Capture the cell that displays the provided text and extract its (X, Y) central coordinate. 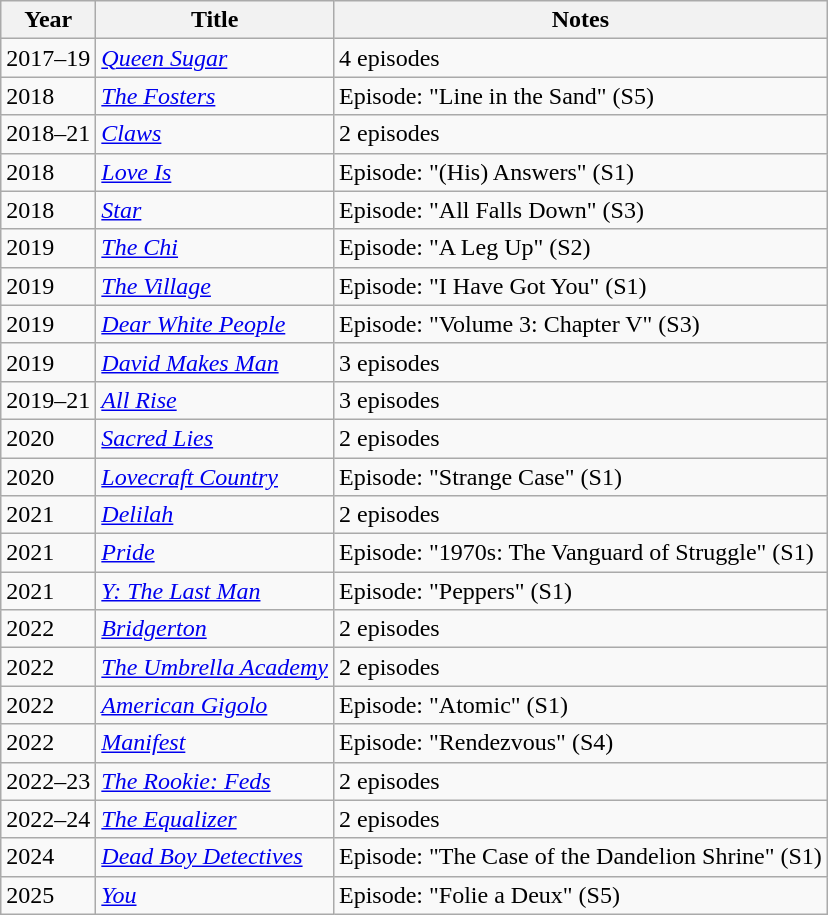
The Equalizer (215, 819)
Episode: "The Case of the Dandelion Shrine" (S1) (580, 857)
American Gigolo (215, 705)
2022–24 (48, 819)
Episode: "1970s: The Vanguard of Struggle" (S1) (580, 553)
Episode: "(His) Answers" (S1) (580, 172)
2024 (48, 857)
Delilah (215, 515)
Manifest (215, 743)
Episode: "Line in the Sand" (S5) (580, 96)
4 episodes (580, 58)
Bridgerton (215, 629)
Dear White People (215, 324)
Episode: "Peppers" (S1) (580, 591)
David Makes Man (215, 362)
Claws (215, 134)
All Rise (215, 400)
Dead Boy Detectives (215, 857)
The Rookie: Feds (215, 781)
The Chi (215, 248)
Episode: "A Leg Up" (S2) (580, 248)
Title (215, 20)
Lovecraft Country (215, 477)
2017–19 (48, 58)
Sacred Lies (215, 438)
The Umbrella Academy (215, 667)
2019–21 (48, 400)
2025 (48, 895)
Star (215, 210)
Episode: "Volume 3: Chapter V" (S3) (580, 324)
Year (48, 20)
Y: The Last Man (215, 591)
Queen Sugar (215, 58)
The Village (215, 286)
Episode: "I Have Got You" (S1) (580, 286)
Episode: "All Falls Down" (S3) (580, 210)
Episode: "Rendezvous" (S4) (580, 743)
2018–21 (48, 134)
Pride (215, 553)
Episode: "Atomic" (S1) (580, 705)
You (215, 895)
Notes (580, 20)
Episode: "Strange Case" (S1) (580, 477)
The Fosters (215, 96)
Love Is (215, 172)
2022–23 (48, 781)
Episode: "Folie a Deux" (S5) (580, 895)
